Provide the (x, y) coordinate of the cell's center where the given text is located.  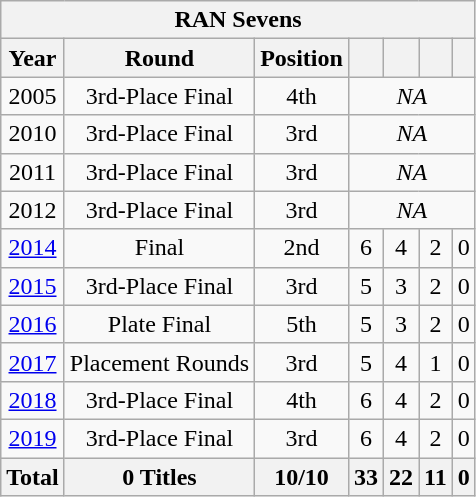
Plate Final (159, 324)
2011 (33, 172)
33 (366, 477)
Final (159, 248)
2015 (33, 286)
Round (159, 58)
1 (436, 362)
2019 (33, 438)
10/10 (302, 477)
2nd (302, 248)
2017 (33, 362)
2010 (33, 134)
11 (436, 477)
RAN Sevens (238, 20)
Placement Rounds (159, 362)
2012 (33, 210)
0 Titles (159, 477)
22 (400, 477)
Total (33, 477)
Position (302, 58)
2014 (33, 248)
2005 (33, 96)
2018 (33, 400)
5th (302, 324)
Year (33, 58)
2016 (33, 324)
